Return (X, Y) of the center of cell containing provided text 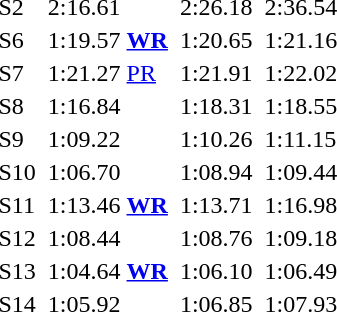
1:21.27 PR (108, 73)
1:08.44 (108, 238)
1:06.70 (108, 172)
1:16.84 (108, 106)
1:09.22 (108, 139)
1:13.46 WR (108, 205)
1:08.76 (216, 238)
1:19.57 WR (108, 40)
1:13.71 (216, 205)
1:10.26 (216, 139)
1:08.94 (216, 172)
1:06.10 (216, 271)
1:21.91 (216, 73)
1:20.65 (216, 40)
1:04.64 WR (108, 271)
1:18.31 (216, 106)
